From the cell containing the given text, extract its center point as (x, y) coordinate. 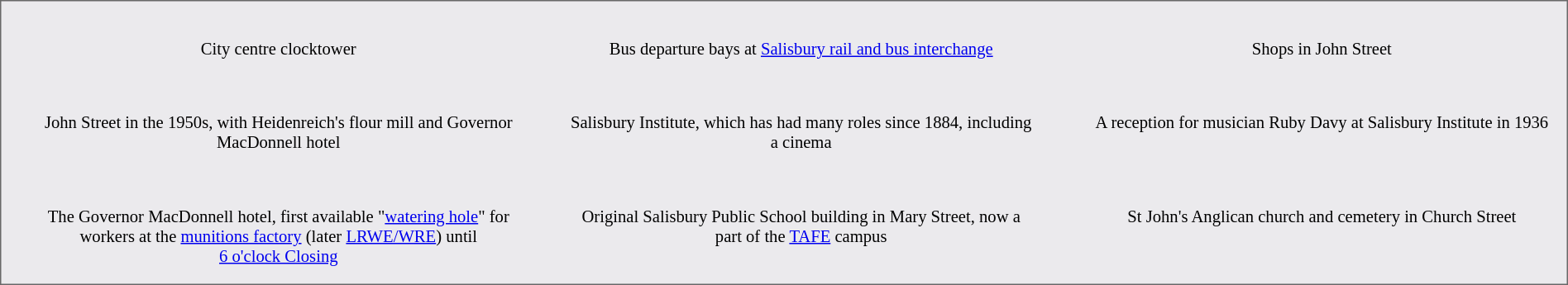
The Governor MacDonnell hotel, first available "watering hole" for workers at the munitions factory (later LRWE/WRE) until 6 o'clock Closing (278, 240)
St John's Anglican church and cemetery in Church Street (1322, 240)
Salisbury Institute, which has had many roles since 1884, including a cinema (801, 135)
A reception for musician Ruby Davy at Salisbury Institute in 1936 (1322, 135)
Shops in John Street (1322, 51)
John Street in the 1950s, with Heidenreich's flour mill and Governor MacDonnell hotel (278, 135)
Original Salisbury Public School building in Mary Street, now a part of the TAFE campus (801, 240)
City centre clocktower (278, 51)
Bus departure bays at Salisbury rail and bus interchange (801, 51)
